Provide the (X, Y) coordinate of the cell's center where the given text is located.  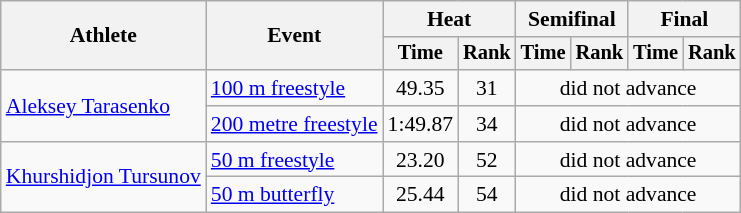
50 m freestyle (294, 160)
52 (487, 160)
50 m butterfly (294, 195)
Khurshidjon Tursunov (104, 178)
1:49.87 (420, 124)
34 (487, 124)
Aleksey Tarasenko (104, 106)
54 (487, 195)
31 (487, 88)
49.35 (420, 88)
23.20 (420, 160)
Athlete (104, 36)
100 m freestyle (294, 88)
Event (294, 36)
Final (684, 19)
Heat (450, 19)
25.44 (420, 195)
Semifinal (572, 19)
200 metre freestyle (294, 124)
